Extract the [X, Y] coordinate from the center of the cell holding the provided text.  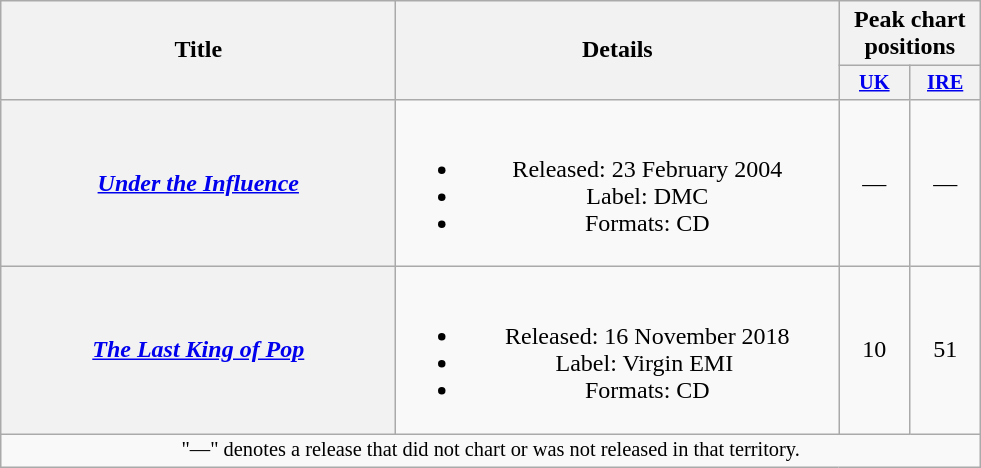
The Last King of Pop [198, 350]
Details [618, 50]
Released: 23 February 2004Label: DMCFormats: CD [618, 182]
Under the Influence [198, 182]
UK [874, 83]
Released: 16 November 2018Label: Virgin EMI Formats: CD [618, 350]
IRE [946, 83]
Title [198, 50]
10 [874, 350]
"—" denotes a release that did not chart or was not released in that territory. [491, 451]
51 [946, 350]
Peak chart positions [910, 34]
